Locate the cell with the specified text and output its [x, y] center coordinate. 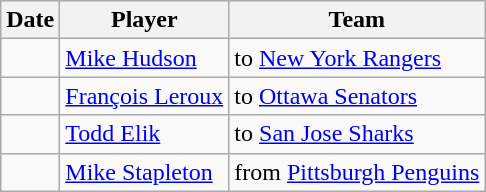
François Leroux [144, 96]
Todd Elik [144, 134]
Mike Hudson [144, 58]
from Pittsburgh Penguins [357, 172]
Mike Stapleton [144, 172]
Player [144, 20]
Date [30, 20]
Team [357, 20]
to Ottawa Senators [357, 96]
to San Jose Sharks [357, 134]
to New York Rangers [357, 58]
